Detect which cell encompasses the target text, then output its [x, y] center coordinate. 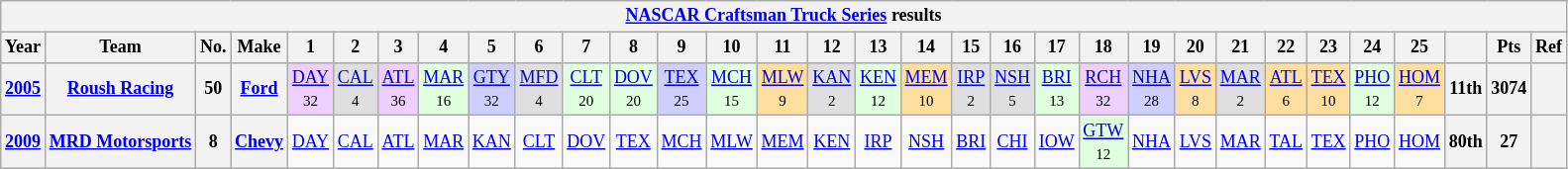
21 [1240, 47]
14 [926, 47]
9 [681, 47]
Ref [1549, 47]
2009 [24, 142]
BRI13 [1056, 89]
KAN2 [832, 89]
DOV [586, 142]
NHA28 [1152, 89]
16 [1012, 47]
MCH15 [731, 89]
19 [1152, 47]
Pts [1510, 47]
PHO12 [1373, 89]
Team [120, 47]
KEN12 [879, 89]
HOM7 [1420, 89]
DAY [310, 142]
ATL6 [1286, 89]
Chevy [260, 142]
GTW12 [1103, 142]
11 [783, 47]
17 [1056, 47]
20 [1195, 47]
2 [355, 47]
DAY32 [310, 89]
24 [1373, 47]
80th [1466, 142]
3074 [1510, 89]
Make [260, 47]
MEM [783, 142]
MEM10 [926, 89]
50 [214, 89]
NHA [1152, 142]
MAR2 [1240, 89]
MRD Motorsports [120, 142]
CLT [539, 142]
ATL [398, 142]
5 [491, 47]
NASCAR Craftsman Truck Series results [784, 16]
ATL36 [398, 89]
MCH [681, 142]
CAL [355, 142]
CHI [1012, 142]
1 [310, 47]
18 [1103, 47]
13 [879, 47]
CAL4 [355, 89]
TEX10 [1328, 89]
MLW [731, 142]
GTY32 [491, 89]
22 [1286, 47]
NSH5 [1012, 89]
RCH32 [1103, 89]
IRP [879, 142]
NSH [926, 142]
KAN [491, 142]
No. [214, 47]
7 [586, 47]
DOV20 [634, 89]
12 [832, 47]
LVS [1195, 142]
Ford [260, 89]
2005 [24, 89]
LVS8 [1195, 89]
10 [731, 47]
MLW9 [783, 89]
25 [1420, 47]
BRI [971, 142]
TEX25 [681, 89]
MFD4 [539, 89]
23 [1328, 47]
IOW [1056, 142]
PHO [1373, 142]
CLT20 [586, 89]
3 [398, 47]
27 [1510, 142]
MAR16 [444, 89]
TAL [1286, 142]
11th [1466, 89]
4 [444, 47]
HOM [1420, 142]
IRP2 [971, 89]
Roush Racing [120, 89]
15 [971, 47]
6 [539, 47]
Year [24, 47]
KEN [832, 142]
